Output the [X, Y] coordinate of the center of the cell containing the given text.  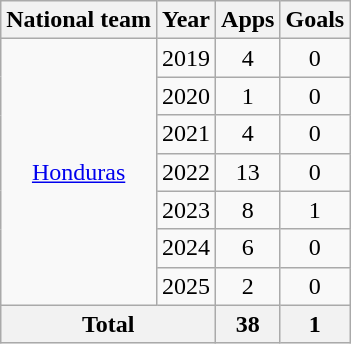
2020 [186, 96]
2024 [186, 248]
38 [248, 324]
Goals [315, 20]
13 [248, 172]
2022 [186, 172]
2023 [186, 210]
2025 [186, 286]
2021 [186, 134]
Apps [248, 20]
8 [248, 210]
Year [186, 20]
Honduras [79, 172]
2019 [186, 58]
6 [248, 248]
2 [248, 286]
Total [108, 324]
National team [79, 20]
